Extract the (x, y) coordinate from the center of the cell holding the provided text.  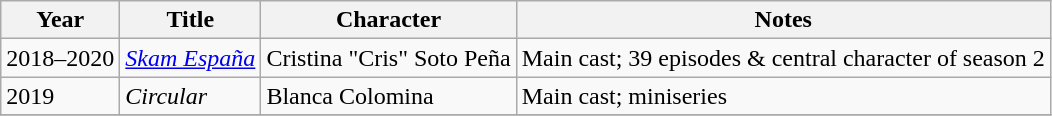
Year (60, 20)
Blanca Colomina (388, 96)
Notes (783, 20)
2018–2020 (60, 58)
Skam España (190, 58)
Main cast; 39 episodes & central character of season 2 (783, 58)
Circular (190, 96)
Title (190, 20)
2019 (60, 96)
Cristina "Cris" Soto Peña (388, 58)
Main cast; miniseries (783, 96)
Character (388, 20)
